Determine the [x, y] coordinate at the center of the cell enclosing the given text.  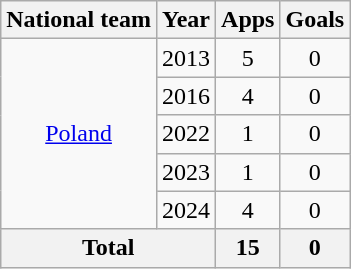
2024 [186, 210]
National team [79, 20]
Year [186, 20]
15 [248, 248]
2022 [186, 134]
Total [108, 248]
Goals [315, 20]
5 [248, 58]
2013 [186, 58]
Apps [248, 20]
2016 [186, 96]
Poland [79, 134]
2023 [186, 172]
